Locate the cell with the specified text and output its [X, Y] center coordinate. 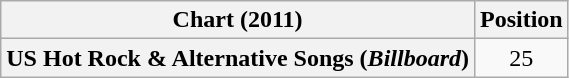
25 [521, 58]
Chart (2011) [238, 20]
Position [521, 20]
US Hot Rock & Alternative Songs (Billboard) [238, 58]
